Locate the cell with the specified text and output its [X, Y] center coordinate. 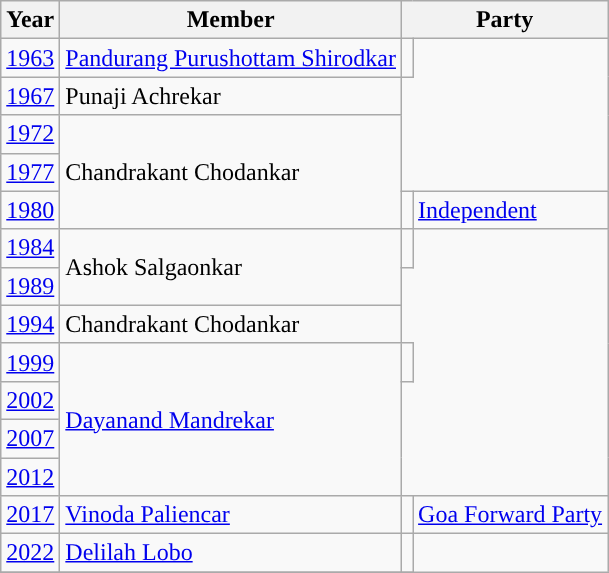
Dayanand Mandrekar [231, 419]
Pandurang Purushottam Shirodkar [231, 58]
2012 [30, 477]
2022 [30, 553]
Member [231, 20]
2002 [30, 400]
2007 [30, 438]
1963 [30, 58]
Goa Forward Party [510, 515]
Party [505, 20]
1989 [30, 286]
1999 [30, 362]
1994 [30, 324]
1984 [30, 248]
Ashok Salgaonkar [231, 267]
1980 [30, 210]
1967 [30, 96]
Delilah Lobo [231, 553]
2017 [30, 515]
Vinoda Paliencar [231, 515]
Punaji Achrekar [231, 96]
1972 [30, 134]
Independent [510, 210]
1977 [30, 172]
Year [30, 20]
